Locate the cell with the specified text and output its [X, Y] center coordinate. 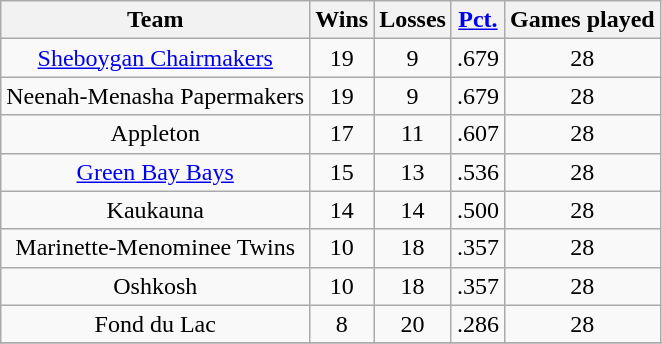
.536 [478, 172]
13 [413, 172]
.286 [478, 324]
17 [342, 134]
Fond du Lac [156, 324]
Sheboygan Chairmakers [156, 58]
Green Bay Bays [156, 172]
Oshkosh [156, 286]
.607 [478, 134]
Games played [582, 20]
Team [156, 20]
.500 [478, 210]
8 [342, 324]
Marinette-Menominee Twins [156, 248]
11 [413, 134]
Appleton [156, 134]
Kaukauna [156, 210]
Pct. [478, 20]
Neenah-Menasha Papermakers [156, 96]
Losses [413, 20]
Wins [342, 20]
20 [413, 324]
15 [342, 172]
